Capture the cell that displays the provided text and extract its [X, Y] central coordinate. 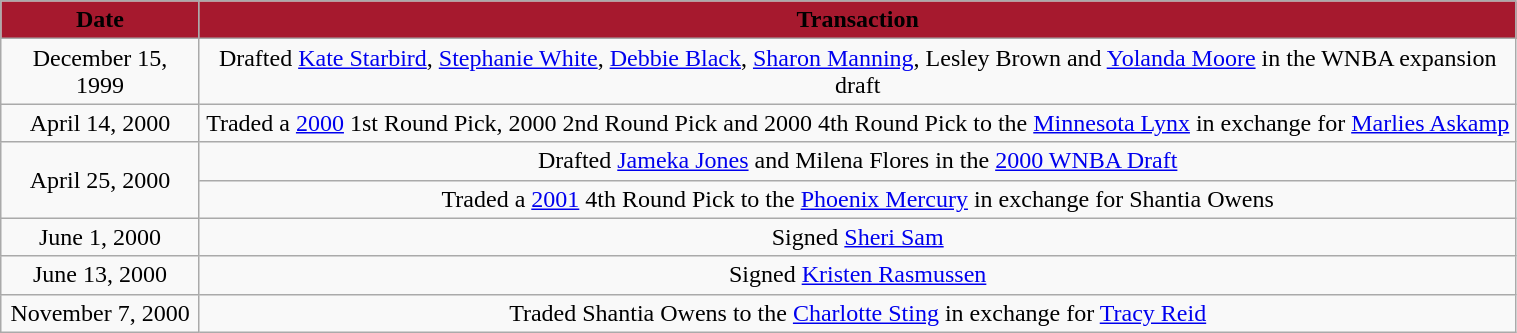
Traded Shantia Owens to the Charlotte Sting in exchange for Tracy Reid [858, 313]
Transaction [858, 20]
December 15, 1999 [100, 72]
Drafted Jameka Jones and Milena Flores in the 2000 WNBA Draft [858, 161]
April 14, 2000 [100, 123]
Traded a 2000 1st Round Pick, 2000 2nd Round Pick and 2000 4th Round Pick to the Minnesota Lynx in exchange for Marlies Askamp [858, 123]
April 25, 2000 [100, 180]
November 7, 2000 [100, 313]
Signed Sheri Sam [858, 237]
Drafted Kate Starbird, Stephanie White, Debbie Black, Sharon Manning, Lesley Brown and Yolanda Moore in the WNBA expansion draft [858, 72]
Date [100, 20]
June 13, 2000 [100, 275]
June 1, 2000 [100, 237]
Traded a 2001 4th Round Pick to the Phoenix Mercury in exchange for Shantia Owens [858, 199]
Signed Kristen Rasmussen [858, 275]
